Pinpoint the cell where the given text exists, returning its (X, Y) midpoint coordinate. 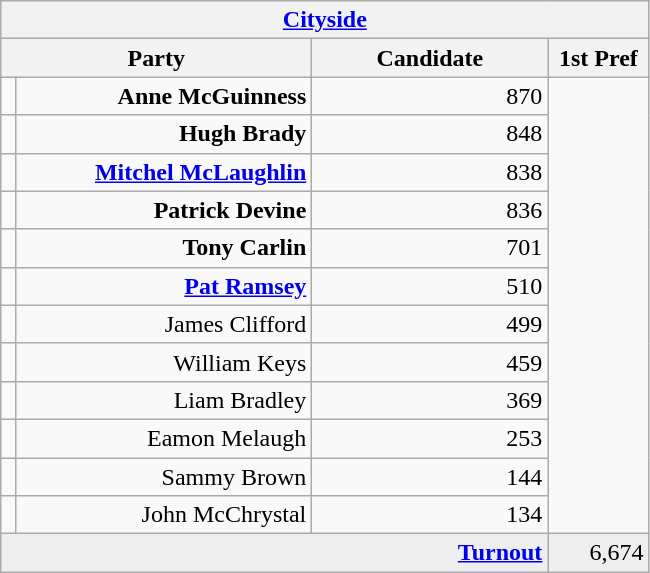
253 (430, 438)
John McChrystal (163, 515)
Anne McGuinness (163, 96)
870 (430, 96)
Party (156, 58)
Candidate (430, 58)
Pat Ramsey (163, 286)
Liam Bradley (163, 400)
701 (430, 248)
510 (430, 286)
499 (430, 324)
459 (430, 362)
Patrick Devine (163, 210)
848 (430, 134)
James Clifford (163, 324)
Eamon Melaugh (163, 438)
Mitchel McLaughlin (163, 172)
6,674 (598, 553)
Tony Carlin (163, 248)
Sammy Brown (163, 477)
Hugh Brady (163, 134)
William Keys (163, 362)
134 (430, 515)
Turnout (274, 553)
Cityside (325, 20)
1st Pref (598, 58)
144 (430, 477)
836 (430, 210)
838 (430, 172)
369 (430, 400)
